Extract the (x, y) coordinate from the center of the cell holding the provided text.  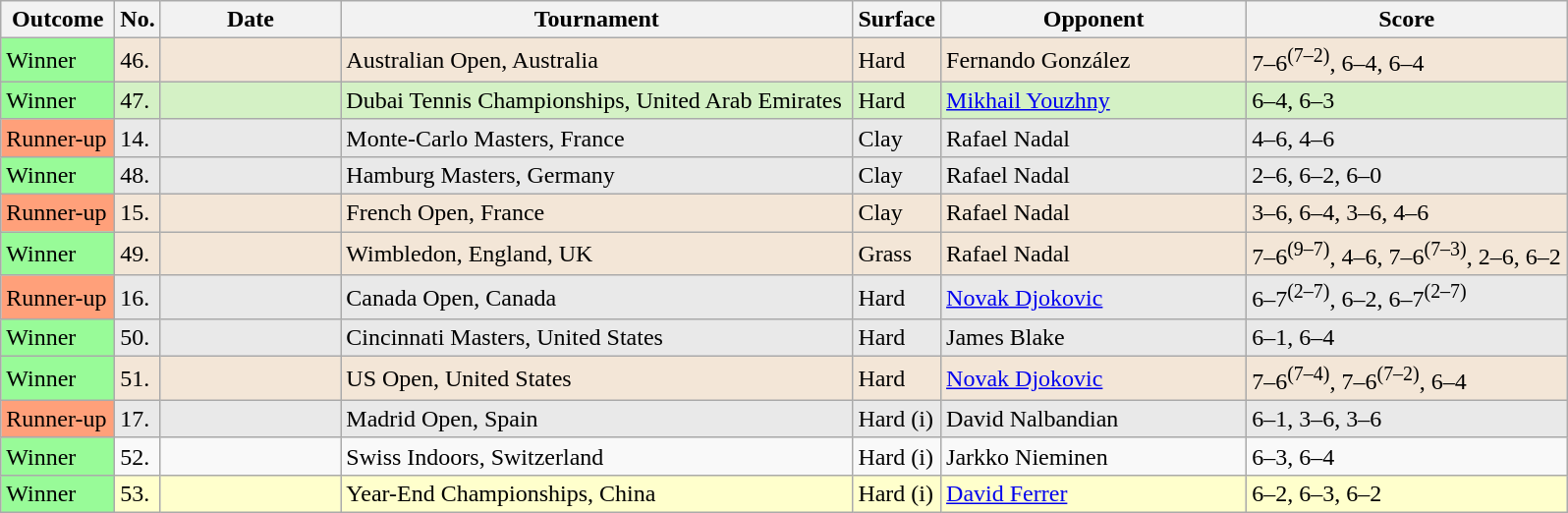
Wimbledon, England, UK (597, 254)
15. (138, 213)
47. (138, 100)
David Ferrer (1094, 493)
51. (138, 379)
48. (138, 175)
7–6(9–7), 4–6, 7–6(7–3), 2–6, 6–2 (1407, 254)
US Open, United States (597, 379)
James Blake (1094, 338)
Mikhail Youzhny (1094, 100)
Score (1407, 20)
7–6(7–4), 7–6(7–2), 6–4 (1407, 379)
Monte-Carlo Masters, France (597, 138)
French Open, France (597, 213)
6–3, 6–4 (1407, 456)
Year-End Championships, China (597, 493)
Australian Open, Australia (597, 61)
6–2, 6–3, 6–2 (1407, 493)
David Nalbandian (1094, 419)
17. (138, 419)
52. (138, 456)
Outcome (58, 20)
50. (138, 338)
6–4, 6–3 (1407, 100)
6–7(2–7), 6–2, 6–7(2–7) (1407, 297)
Date (251, 20)
Dubai Tennis Championships, United Arab Emirates (597, 100)
16. (138, 297)
Surface (897, 20)
2–6, 6–2, 6–0 (1407, 175)
Fernando González (1094, 61)
Canada Open, Canada (597, 297)
Opponent (1094, 20)
Madrid Open, Spain (597, 419)
6–1, 3–6, 3–6 (1407, 419)
Grass (897, 254)
Tournament (597, 20)
49. (138, 254)
4–6, 4–6 (1407, 138)
Swiss Indoors, Switzerland (597, 456)
Hamburg Masters, Germany (597, 175)
6–1, 6–4 (1407, 338)
46. (138, 61)
No. (138, 20)
7–6(7–2), 6–4, 6–4 (1407, 61)
Cincinnati Masters, United States (597, 338)
14. (138, 138)
3–6, 6–4, 3–6, 4–6 (1407, 213)
53. (138, 493)
Jarkko Nieminen (1094, 456)
